Determine the (x, y) coordinate at the center of the cell enclosing the given text.  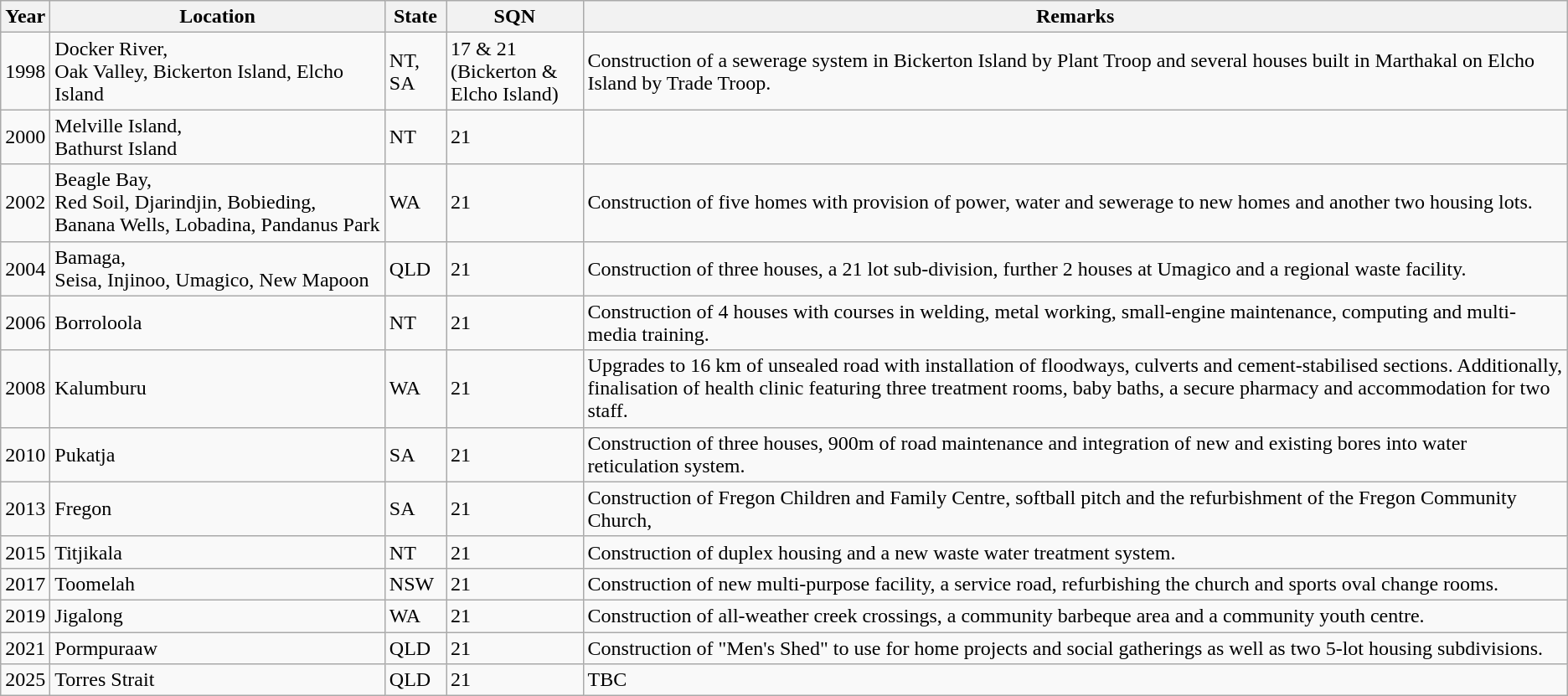
Remarks (1075, 17)
2021 (25, 647)
2010 (25, 454)
Jigalong (218, 616)
Construction of new multi-purpose facility, a service road, refurbishing the church and sports oval change rooms. (1075, 584)
Construction of "Men's Shed" to use for home projects and social gatherings as well as two 5-lot housing subdivisions. (1075, 647)
2019 (25, 616)
2015 (25, 552)
Melville Island,Bathurst Island (218, 137)
NSW (415, 584)
Toomelah (218, 584)
2017 (25, 584)
Construction of duplex housing and a new waste water treatment system. (1075, 552)
Docker River,Oak Valley, Bickerton Island, Elcho Island (218, 71)
1998 (25, 71)
Construction of three houses, 900m of road maintenance and integration of new and existing bores into water reticulation system. (1075, 454)
2025 (25, 680)
Pormpuraaw (218, 647)
Fregon (218, 509)
Construction of 4 houses with courses in welding, metal working, small-engine maintenance, computing and multi-media training. (1075, 323)
Titjikala (218, 552)
2004 (25, 268)
2000 (25, 137)
NT, SA (415, 71)
2013 (25, 509)
2006 (25, 323)
Construction of a sewerage system in Bickerton Island by Plant Troop and several houses built in Marthakal on Elcho Island by Trade Troop. (1075, 71)
Borroloola (218, 323)
Location (218, 17)
State (415, 17)
Construction of three houses, a 21 lot sub-division, further 2 houses at Umagico and a regional waste facility. (1075, 268)
Construction of all-weather creek crossings, a community barbeque area and a community youth centre. (1075, 616)
Construction of Fregon Children and Family Centre, softball pitch and the refurbishment of the Fregon Community Church, (1075, 509)
17 & 21 (Bickerton &Elcho Island) (514, 71)
TBC (1075, 680)
Torres Strait (218, 680)
Kalumburu (218, 389)
Construction of five homes with provision of power, water and sewerage to new homes and another two housing lots. (1075, 203)
2002 (25, 203)
Bamaga,Seisa, Injinoo, Umagico, New Mapoon (218, 268)
Pukatja (218, 454)
SQN (514, 17)
Beagle Bay,Red Soil, Djarindjin, Bobieding, Banana Wells, Lobadina, Pandanus Park (218, 203)
2008 (25, 389)
Year (25, 17)
